Detect which cell encompasses the target text, then output its (x, y) center coordinate. 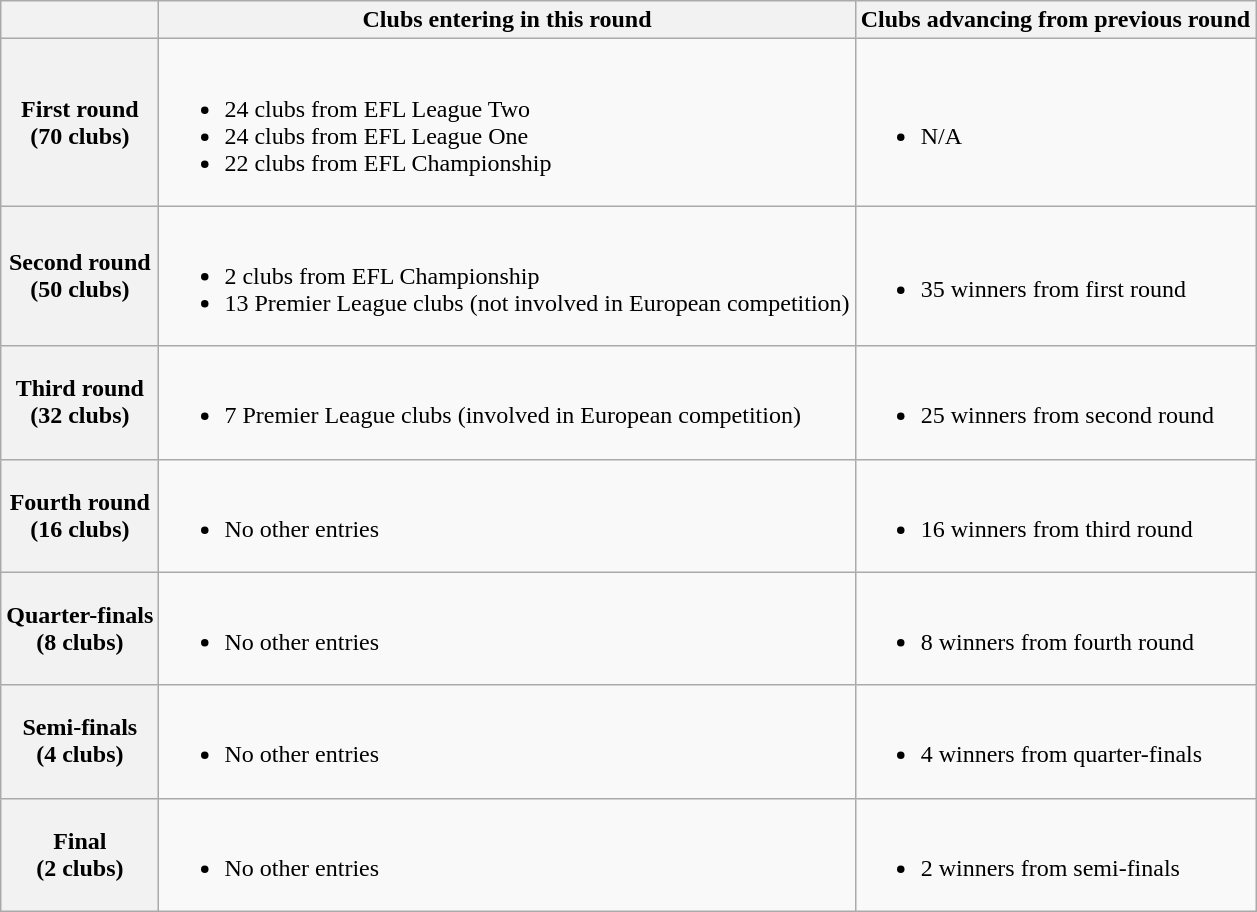
Fourth round(16 clubs) (80, 516)
N/A (1055, 122)
Third round(32 clubs) (80, 402)
Second round(50 clubs) (80, 276)
8 winners from fourth round (1055, 628)
16 winners from third round (1055, 516)
Final(2 clubs) (80, 854)
2 clubs from EFL Championship13 Premier League clubs (not involved in European competition) (507, 276)
Quarter-finals(8 clubs) (80, 628)
2 winners from semi-finals (1055, 854)
Clubs entering in this round (507, 20)
35 winners from first round (1055, 276)
4 winners from quarter-finals (1055, 742)
7 Premier League clubs (involved in European competition) (507, 402)
25 winners from second round (1055, 402)
Semi-finals(4 clubs) (80, 742)
24 clubs from EFL League Two24 clubs from EFL League One22 clubs from EFL Championship (507, 122)
Clubs advancing from previous round (1055, 20)
First round(70 clubs) (80, 122)
